Detect which cell encompasses the target text, then output its [X, Y] center coordinate. 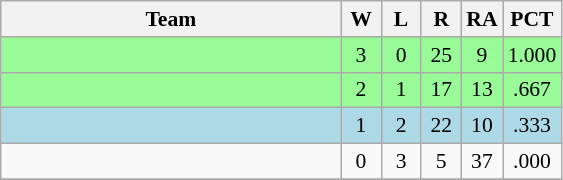
1.000 [532, 55]
L [401, 19]
5 [441, 162]
22 [441, 126]
.000 [532, 162]
10 [482, 126]
R [441, 19]
RA [482, 19]
17 [441, 90]
37 [482, 162]
13 [482, 90]
.667 [532, 90]
Team [171, 19]
W [361, 19]
25 [441, 55]
9 [482, 55]
.333 [532, 126]
PCT [532, 19]
